Determine the [X, Y] coordinate at the center of the cell enclosing the given text.  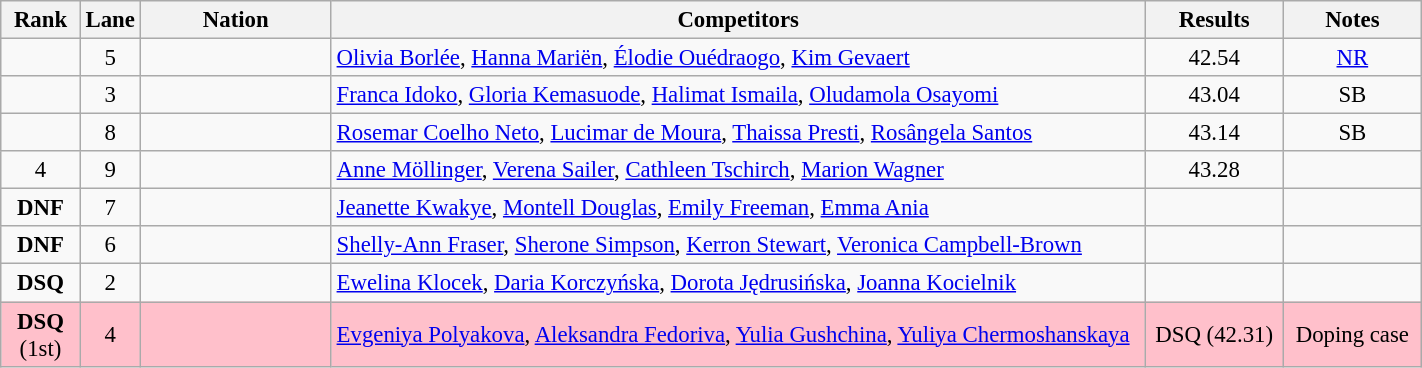
2 [110, 283]
9 [110, 170]
3 [110, 95]
5 [110, 58]
Evgeniya Polyakova, Aleksandra Fedoriva, Yulia Gushchina, Yuliya Chermoshanskaya [738, 334]
6 [110, 245]
Olivia Borlée, Hanna Mariën, Élodie Ouédraogo, Kim Gevaert [738, 58]
Franca Idoko, Gloria Kemasuode, Halimat Ismaila, Oludamola Osayomi [738, 95]
43.04 [1214, 95]
Rosemar Coelho Neto, Lucimar de Moura, Thaissa Presti, Rosângela Santos [738, 133]
DSQ [40, 283]
8 [110, 133]
Ewelina Klocek, Daria Korczyńska, Dorota Jędrusińska, Joanna Kocielnik [738, 283]
Notes [1352, 20]
Competitors [738, 20]
DSQ (1st) [40, 334]
Doping case [1352, 334]
Jeanette Kwakye, Montell Douglas, Emily Freeman, Emma Ania [738, 208]
Results [1214, 20]
42.54 [1214, 58]
43.28 [1214, 170]
NR [1352, 58]
Rank [40, 20]
43.14 [1214, 133]
Anne Möllinger, Verena Sailer, Cathleen Tschirch, Marion Wagner [738, 170]
Nation [236, 20]
7 [110, 208]
DSQ (42.31) [1214, 334]
Shelly-Ann Fraser, Sherone Simpson, Kerron Stewart, Veronica Campbell-Brown [738, 245]
Lane [110, 20]
